Capture the cell that displays the provided text and extract its (x, y) central coordinate. 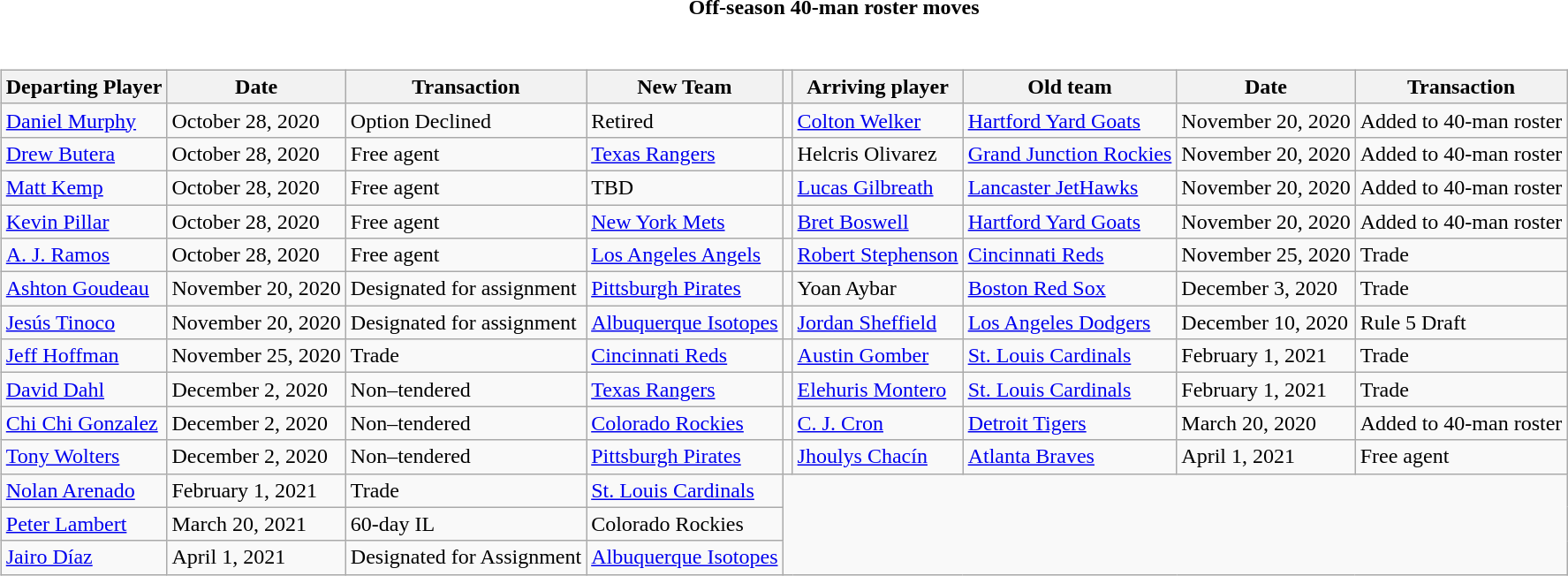
Lucas Gilbreath (878, 187)
December 10, 2020 (1266, 322)
Los Angeles Angels (685, 255)
Departing Player (84, 87)
March 20, 2021 (256, 524)
December 3, 2020 (1266, 289)
Grand Junction Rockies (1070, 154)
Arriving player (878, 87)
Detroit Tigers (1070, 423)
Jairo Díaz (84, 557)
Elehuris Montero (878, 390)
Matt Kemp (84, 187)
Designated for Assignment (466, 557)
March 20, 2020 (1266, 423)
Tony Wolters (84, 457)
Austin Gomber (878, 356)
Bret Boswell (878, 222)
TBD (685, 187)
Jhoulys Chacín (878, 457)
Jesús Tinoco (84, 322)
Nolan Arenado (84, 490)
Boston Red Sox (1070, 289)
Drew Butera (84, 154)
Lancaster JetHawks (1070, 187)
David Dahl (84, 390)
Retired (685, 120)
Helcris Olivarez (878, 154)
60-day IL (466, 524)
Robert Stephenson (878, 255)
Option Declined (466, 120)
Yoan Aybar (878, 289)
New York Mets (685, 222)
Kevin Pillar (84, 222)
Atlanta Braves (1070, 457)
Old team (1070, 87)
Peter Lambert (84, 524)
Daniel Murphy (84, 120)
Jeff Hoffman (84, 356)
C. J. Cron (878, 423)
Los Angeles Dodgers (1070, 322)
Colton Welker (878, 120)
A. J. Ramos (84, 255)
Jordan Sheffield (878, 322)
Ashton Goudeau (84, 289)
Rule 5 Draft (1461, 322)
New Team (685, 87)
Chi Chi Gonzalez (84, 423)
